Pinpoint the cell where the given text exists, returning its (X, Y) midpoint coordinate. 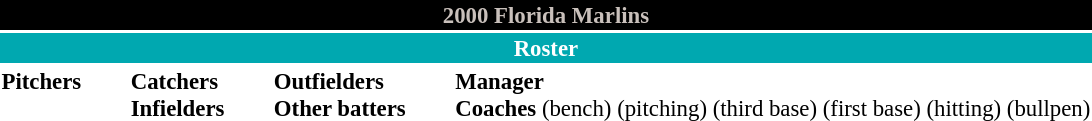
Roster (546, 48)
2000 Florida Marlins (546, 15)
